Provide the (x, y) coordinate of the cell's center where the given text is located.  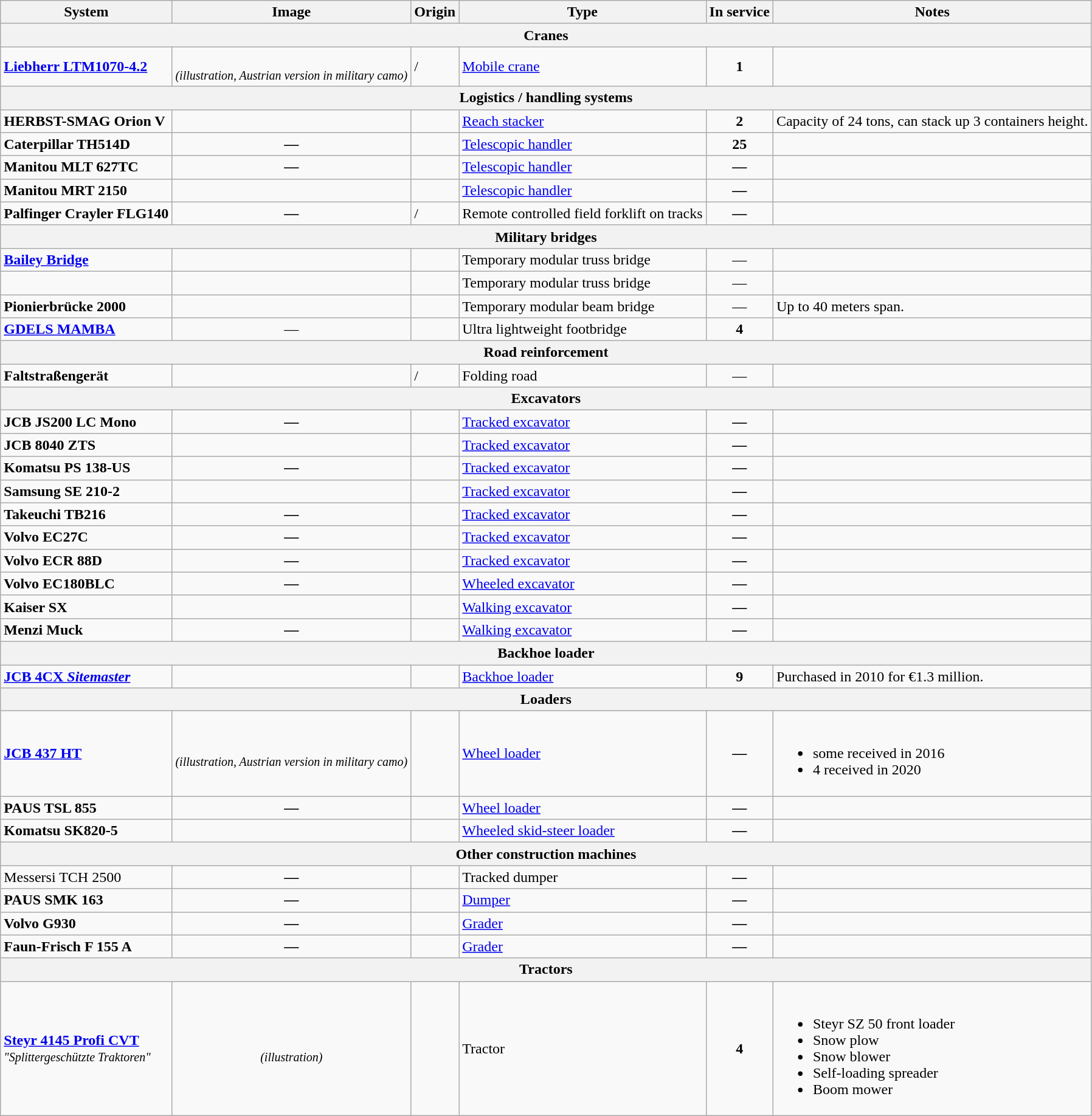
Logistics / handling systems (546, 98)
GDELS MAMBA (86, 329)
Folding road (582, 376)
Tractor (582, 1048)
Wheeled skid-steer loader (582, 831)
some received in 20164 received in 2020 (932, 754)
25 (739, 144)
Capacity of 24 tons, can stack up 3 containers height. (932, 121)
JCB 4CX Sitemaster (86, 677)
Samsung SE 210-2 (86, 491)
Caterpillar TH514D (86, 144)
Other construction machines (546, 854)
Mobile crane (582, 67)
Faltstraßengerät (86, 376)
PAUS SMK 163 (86, 900)
Liebherr LTM1070-4.2 (86, 67)
Volvo ECR 88D (86, 560)
9 (739, 677)
HERBST-SMAG Orion V (86, 121)
Steyr 4145 Profi CVT"Splittergeschützte Traktoren" (86, 1048)
Dumper (582, 900)
Volvo G930 (86, 923)
Pionierbrücke 2000 (86, 306)
Volvo EC27C (86, 537)
Faun-Frisch F 155 A (86, 946)
Reach stacker (582, 121)
JCB JS200 LC Mono (86, 422)
Cranes (546, 35)
Menzi Muck (86, 630)
Wheeled excavator (582, 584)
Volvo EC180BLC (86, 584)
Takeuchi TB216 (86, 514)
Remote controlled field forklift on tracks (582, 213)
Palfinger Crayler FLG140 (86, 213)
Image (292, 12)
Excavators (546, 399)
Tractors (546, 970)
Komatsu PS 138-US (86, 468)
Loaders (546, 700)
Origin (435, 12)
Up to 40 meters span. (932, 306)
PAUS TSL 855 (86, 808)
System (86, 12)
Messersi TCH 2500 (86, 877)
Steyr SZ 50 front loaderSnow plowSnow blowerSelf-loading spreaderBoom mower (932, 1048)
Temporary modular beam bridge (582, 306)
JCB 437 HT (86, 754)
Komatsu SK820-5 (86, 831)
Military bridges (546, 236)
Purchased in 2010 for €1.3 million. (932, 677)
Kaiser SX (86, 607)
Bailey Bridge (86, 260)
JCB 8040 ZTS (86, 445)
Ultra lightweight footbridge (582, 329)
Manitou MRT 2150 (86, 190)
1 (739, 67)
Notes (932, 12)
2 (739, 121)
(illustration) (292, 1048)
Road reinforcement (546, 353)
Tracked dumper (582, 877)
Manitou MLT 627TC (86, 167)
In service (739, 12)
Type (582, 12)
